Return (X, Y) of the center of cell containing provided text 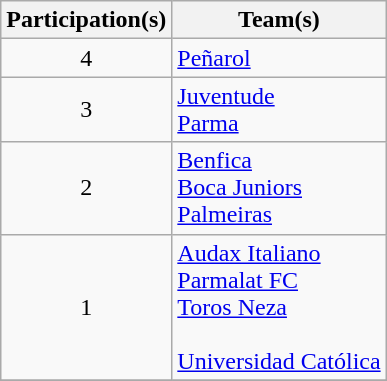
Benfica Boca Juniors Palmeiras (279, 188)
2 (86, 188)
3 (86, 110)
Peñarol (279, 58)
Audax Italiano Parmalat FC Toros Neza Universidad Católica (279, 307)
Participation(s) (86, 20)
Team(s) (279, 20)
Juventude Parma (279, 110)
4 (86, 58)
1 (86, 307)
